Return (X, Y) of the center of cell containing provided text 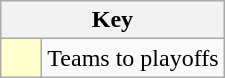
Teams to playoffs (133, 58)
Key (112, 20)
